Locate the cell with the specified text and output its (x, y) center coordinate. 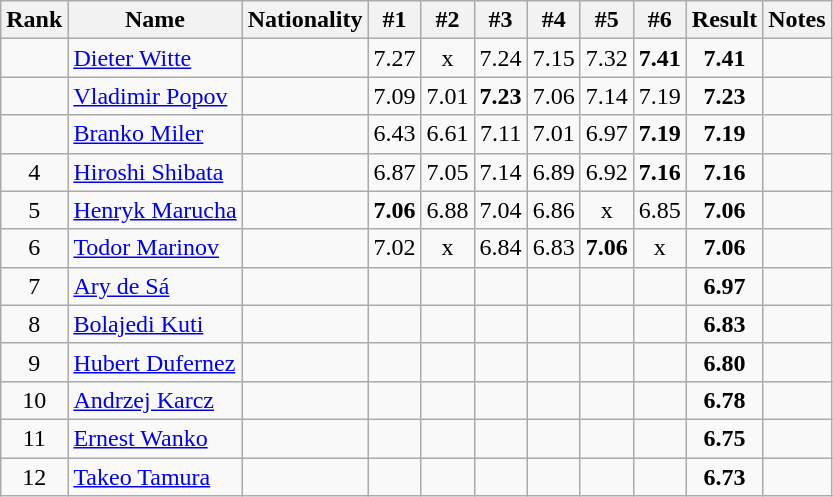
6.80 (724, 362)
11 (34, 438)
6 (34, 248)
9 (34, 362)
7.27 (394, 58)
Hiroshi Shibata (155, 172)
10 (34, 400)
Vladimir Popov (155, 96)
Andrzej Karcz (155, 400)
#5 (606, 20)
7.15 (554, 58)
8 (34, 324)
Bolajedi Kuti (155, 324)
Dieter Witte (155, 58)
6.43 (394, 134)
Ernest Wanko (155, 438)
#1 (394, 20)
Result (724, 20)
6.73 (724, 477)
Notes (797, 20)
7.09 (394, 96)
7.32 (606, 58)
6.86 (554, 210)
6.84 (500, 248)
6.88 (448, 210)
Takeo Tamura (155, 477)
6.89 (554, 172)
Nationality (305, 20)
12 (34, 477)
4 (34, 172)
Todor Marinov (155, 248)
6.87 (394, 172)
#4 (554, 20)
7.11 (500, 134)
Hubert Dufernez (155, 362)
#2 (448, 20)
7.05 (448, 172)
6.78 (724, 400)
Name (155, 20)
Henryk Marucha (155, 210)
6.75 (724, 438)
Rank (34, 20)
7.04 (500, 210)
6.85 (660, 210)
5 (34, 210)
Branko Miler (155, 134)
7.02 (394, 248)
Ary de Sá (155, 286)
#3 (500, 20)
#6 (660, 20)
6.61 (448, 134)
7 (34, 286)
7.24 (500, 58)
6.92 (606, 172)
